Scan for the cell matching the given text and deliver its [X, Y] coordinate at center. 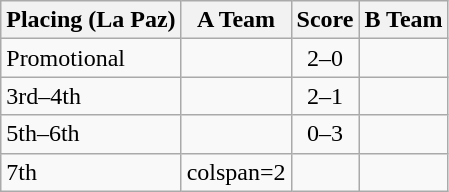
2–0 [325, 58]
Placing (La Paz) [91, 20]
5th–6th [91, 134]
A Team [236, 20]
7th [91, 172]
Promotional [91, 58]
0–3 [325, 134]
3rd–4th [91, 96]
2–1 [325, 96]
B Team [404, 20]
Score [325, 20]
colspan=2 [236, 172]
